Determine the [x, y] coordinate at the center of the cell enclosing the given text.  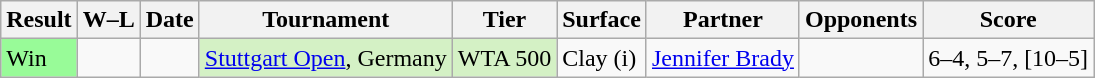
Win [39, 58]
W–L [108, 20]
WTA 500 [504, 58]
Partner [722, 20]
Surface [602, 20]
6–4, 5–7, [10–5] [1008, 58]
Clay (i) [602, 58]
Result [39, 20]
Date [170, 20]
Tournament [326, 20]
Stuttgart Open, Germany [326, 58]
Score [1008, 20]
Tier [504, 20]
Opponents [860, 20]
Jennifer Brady [722, 58]
